Provide the (x, y) coordinate of the cell's center where the given text is located.  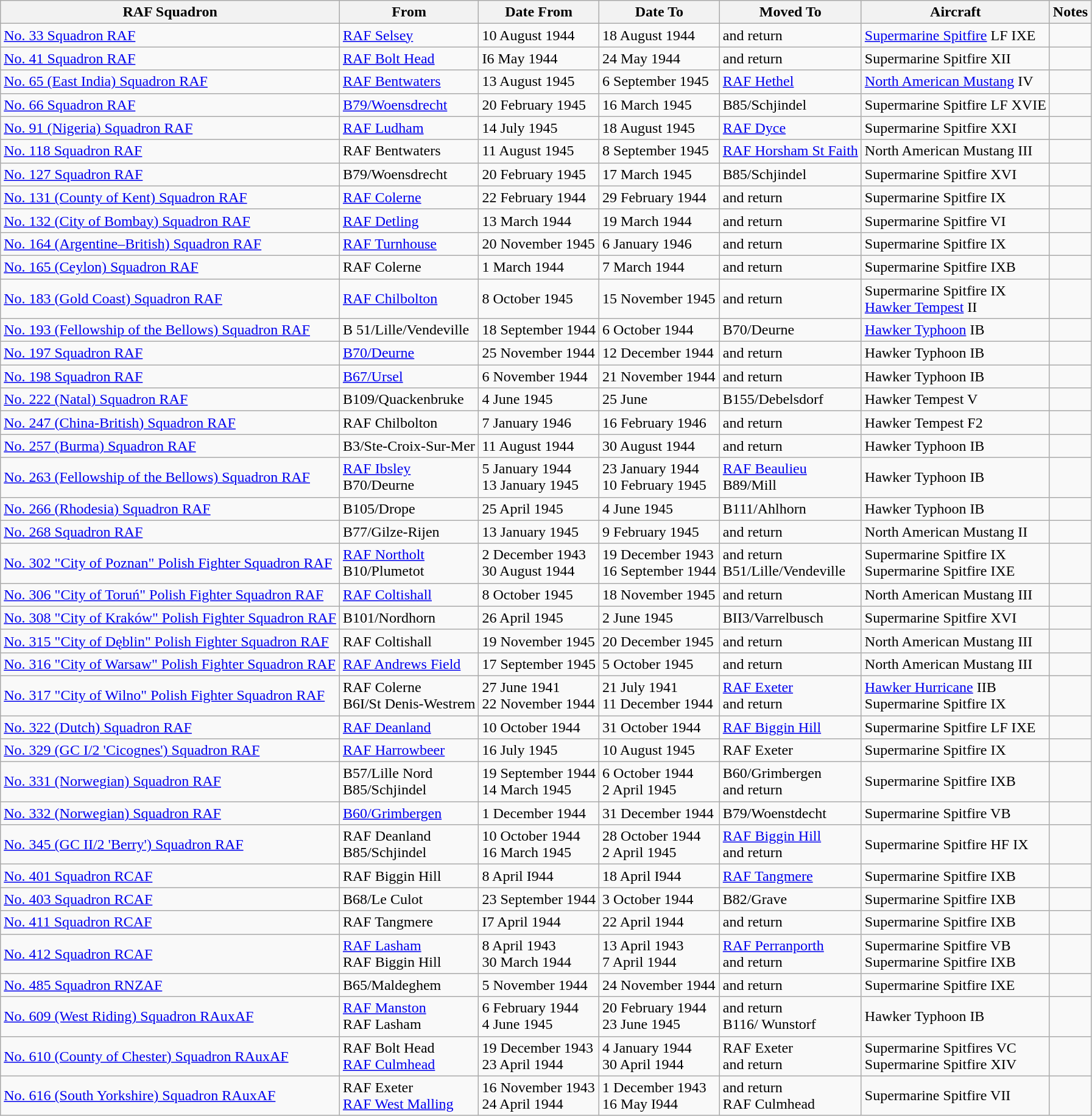
RAF DeanlandB85/Schjindel (409, 844)
8 September 1945 (660, 151)
19 March 1944 (660, 221)
23 January 194410 February 1945 (660, 478)
14 July 1945 (539, 128)
Hawker Tempest V (955, 400)
8 April 194330 March 1944 (539, 954)
RAF Perranporthand return (791, 954)
No. 316 "City of Warsaw" Polish Fighter Squadron RAF (171, 664)
Supermarine Spitfire VII (955, 1095)
B82/Grave (791, 899)
RAF Biggin Hilland return (791, 844)
No. 403 Squadron RCAF (171, 899)
B67/Ursel (409, 376)
13 April 19437 April 1944 (660, 954)
Date To (660, 12)
5 January 194413 January 1945 (539, 478)
RAF Deanland (409, 727)
3 October 1944 (660, 899)
10 August 1945 (660, 750)
Supermarine Spitfire XII (955, 58)
RAF Selsey (409, 35)
BII3/Varrelbusch (791, 618)
and returnB51/Lille/Vendeville (791, 563)
No. 331 (Norwegian) Squadron RAF (171, 782)
24 May 1944 (660, 58)
5 November 1944 (539, 985)
No. 165 (Ceylon) Squadron RAF (171, 267)
RAF NortholtB10/Plumetot (409, 563)
B60/Grimbergen (409, 813)
No. 401 Squadron RCAF (171, 876)
18 August 1945 (660, 128)
Supermarine Spitfire VI (955, 221)
North American Mustang IV (955, 82)
No. 610 (County of Chester) Squadron RAuxAF (171, 1056)
RAF Bolt Head (409, 58)
4 January 194430 April 1944 (660, 1056)
From (409, 12)
No. 198 Squadron RAF (171, 376)
28 October 19442 April 1945 (660, 844)
Supermarine Spitfire LF XVIE (955, 105)
Supermarine Spitfire IXSupermarine Spitfire IXE (955, 563)
20 February 194423 June 1945 (660, 1016)
6 February 19444 June 1945 (539, 1016)
No. 65 (East India) Squadron RAF (171, 82)
No. 302 "City of Poznan" Polish Fighter Squadron RAF (171, 563)
No. 308 "City of Kraków" Polish Fighter Squadron RAF (171, 618)
RAF Turnhouse (409, 244)
No. 127 Squadron RAF (171, 174)
No. 257 (Burma) Squadron RAF (171, 446)
18 April I944 (660, 876)
Hawker Tempest F2 (955, 423)
1 December 194316 May I944 (660, 1095)
B155/Debelsdorf (791, 400)
18 August 1944 (660, 35)
31 October 1944 (660, 727)
B 51/Lille/Vendeville (409, 330)
Moved To (791, 12)
16 February 1946 (660, 423)
Date From (539, 12)
25 November 1944 (539, 353)
No. 66 Squadron RAF (171, 105)
22 February 1944 (539, 197)
No. 411 Squadron RCAF (171, 922)
and returnRAF Culmhead (791, 1095)
9 February 1945 (660, 532)
No. 247 (China-British) Squadron RAF (171, 423)
16 July 1945 (539, 750)
I7 April 1944 (539, 922)
13 August 1945 (539, 82)
RAF Dyce (791, 128)
Supermarine Spitfire VBSupermarine Spitfire IXB (955, 954)
16 March 1945 (660, 105)
7 January 1946 (539, 423)
No. 317 "City of Wilno" Polish Fighter Squadron RAF (171, 696)
Supermarine Spitfire HF IX (955, 844)
RAF Ludham (409, 128)
Supermarine Spitfire IXHawker Tempest II (955, 298)
5 October 1945 (660, 664)
13 March 1944 (539, 221)
No. 322 (Dutch) Squadron RAF (171, 727)
B60/Grimbergenand return (791, 782)
Notes (1070, 12)
10 October 194416 March 1945 (539, 844)
RAF BeaulieuB89/Mill (791, 478)
11 August 1944 (539, 446)
6 October 19442 April 1945 (660, 782)
24 November 1944 (660, 985)
18 September 1944 (539, 330)
19 December 194323 April 1944 (539, 1056)
RAF Ibsley B70/Deurne (409, 478)
North American Mustang II (955, 532)
No. 263 (Fellowship of the Bellows) Squadron RAF (171, 478)
10 October 1944 (539, 727)
RAF Exeter (791, 750)
B109/Quackenbruke (409, 400)
B79/Woenstdecht (791, 813)
26 April 1945 (539, 618)
19 November 1945 (539, 641)
25 June (660, 400)
No. 306 "City of Toruń" Polish Fighter Squadron RAF (171, 595)
23 September 1944 (539, 899)
Aircraft (955, 12)
RAF Detling (409, 221)
No. 41 Squadron RAF (171, 58)
No. 266 (Rhodesia) Squadron RAF (171, 509)
RAF LashamRAF Biggin Hill (409, 954)
Supermarine Spitfire XXI (955, 128)
No. 132 (City of Bombay) Squadron RAF (171, 221)
6 November 1944 (539, 376)
15 November 1945 (660, 298)
B105/Drope (409, 509)
B68/Le Culot (409, 899)
No. 118 Squadron RAF (171, 151)
RAF ManstonRAF Lasham (409, 1016)
29 February 1944 (660, 197)
7 March 1944 (660, 267)
No. 332 (Norwegian) Squadron RAF (171, 813)
RAF Bolt HeadRAF Culmhead (409, 1056)
RAF Hethel (791, 82)
No. 315 "City of Dęblin" Polish Fighter Squadron RAF (171, 641)
B101/Nordhorn (409, 618)
6 January 1946 (660, 244)
Supermarine Spitfires VC Supermarine Spitfire XIV (955, 1056)
B111/Ahlhorn (791, 509)
RAF Andrews Field (409, 664)
No. 91 (Nigeria) Squadron RAF (171, 128)
No. 222 (Natal) Squadron RAF (171, 400)
No. 616 (South Yorkshire) Squadron RAuxAF (171, 1095)
1 December 1944 (539, 813)
17 September 1945 (539, 664)
17 March 1945 (660, 174)
16 November 194324 April 1944 (539, 1095)
No. 412 Squadron RCAF (171, 954)
31 December 1944 (660, 813)
13 January 1945 (539, 532)
No. 131 (County of Kent) Squadron RAF (171, 197)
RAF ExeterRAF West Malling (409, 1095)
22 April 1944 (660, 922)
30 August 1944 (660, 446)
18 November 1945 (660, 595)
Supermarine Spitfire VB (955, 813)
10 August 1944 (539, 35)
No. 329 (GC I/2 'Cicognes') Squadron RAF (171, 750)
No. 345 (GC II/2 'Berry') Squadron RAF (171, 844)
No. 183 (Gold Coast) Squadron RAF (171, 298)
20 December 1945 (660, 641)
Supermarine Spitfire IXE (955, 985)
No. 609 (West Riding) Squadron RAuxAF (171, 1016)
RAF ColerneB6I/St Denis-Westrem (409, 696)
RAF Harrowbeer (409, 750)
8 April I944 (539, 876)
27 June 194122 November 1944 (539, 696)
21 July 194111 December 1944 (660, 696)
B77/Gilze-Rijen (409, 532)
B3/Ste-Croix-Sur-Mer (409, 446)
6 September 1945 (660, 82)
2 December 194330 August 1944 (539, 563)
21 November 1944 (660, 376)
RAF Horsham St Faith (791, 151)
12 December 1944 (660, 353)
No. 193 (Fellowship of the Bellows) Squadron RAF (171, 330)
Hawker Hurricane IIBSupermarine Spitfire IX (955, 696)
20 November 1945 (539, 244)
B57/Lille NordB85/Schjindel (409, 782)
No. 268 Squadron RAF (171, 532)
No. 33 Squadron RAF (171, 35)
B65/Maldeghem (409, 985)
and returnB116/ Wunstorf (791, 1016)
RAF Squadron (171, 12)
25 April 1945 (539, 509)
19 December 194316 September 1944 (660, 563)
No. 485 Squadron RNZAF (171, 985)
2 June 1945 (660, 618)
1 March 1944 (539, 267)
6 October 1944 (660, 330)
No. 164 (Argentine–British) Squadron RAF (171, 244)
19 September 194414 March 1945 (539, 782)
I6 May 1944 (539, 58)
11 August 1945 (539, 151)
No. 197 Squadron RAF (171, 353)
